Scan for the cell matching the given text and deliver its [x, y] coordinate at center. 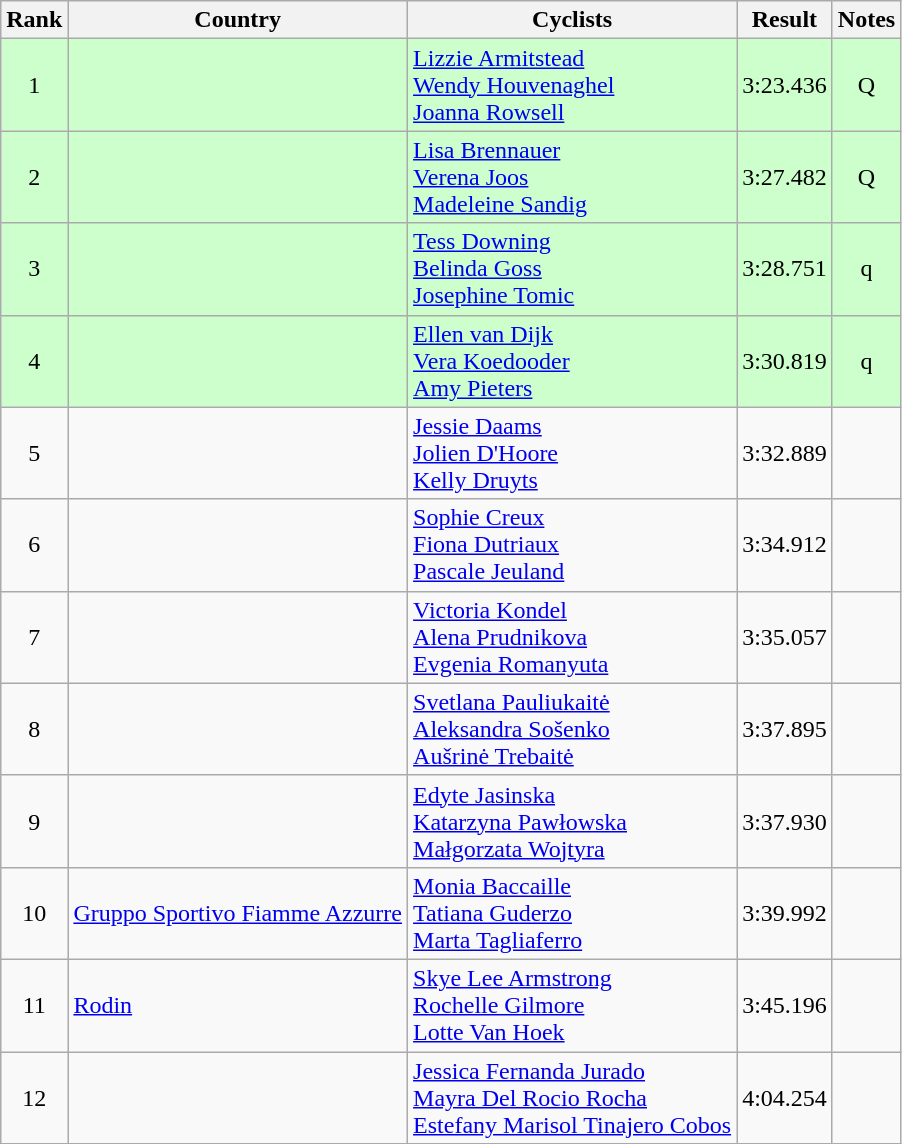
Skye Lee ArmstrongRochelle GilmoreLotte Van Hoek [572, 1005]
Cyclists [572, 20]
Monia BaccailleTatiana GuderzoMarta Tagliaferro [572, 913]
Edyte JasinskaKatarzyna PawłowskaMałgorzata Wojtyra [572, 821]
3:37.930 [785, 821]
6 [34, 545]
Jessie DaamsJolien D'HooreKelly Druyts [572, 453]
3:23.436 [785, 85]
4:04.254 [785, 1098]
3:37.895 [785, 729]
Rank [34, 20]
3:27.482 [785, 177]
Ellen van DijkVera KoedooderAmy Pieters [572, 361]
Lizzie ArmitsteadWendy HouvenaghelJoanna Rowsell [572, 85]
Tess DowningBelinda GossJosephine Tomic [572, 269]
Lisa BrennauerVerena JoosMadeleine Sandig [572, 177]
Rodin [238, 1005]
Gruppo Sportivo Fiamme Azzurre [238, 913]
3 [34, 269]
9 [34, 821]
3:32.889 [785, 453]
Svetlana PauliukaitėAleksandra SošenkoAušrinė Trebaitė [572, 729]
1 [34, 85]
3:30.819 [785, 361]
4 [34, 361]
Country [238, 20]
Jessica Fernanda JuradoMayra Del Rocio RochaEstefany Marisol Tinajero Cobos [572, 1098]
5 [34, 453]
3:34.912 [785, 545]
3:45.196 [785, 1005]
Notes [866, 20]
10 [34, 913]
2 [34, 177]
Victoria KondelAlena PrudnikovaEvgenia Romanyuta [572, 637]
12 [34, 1098]
3:39.992 [785, 913]
Result [785, 20]
3:35.057 [785, 637]
Sophie CreuxFiona DutriauxPascale Jeuland [572, 545]
8 [34, 729]
11 [34, 1005]
7 [34, 637]
3:28.751 [785, 269]
